Find where the given text appears and provide that cell's center as (X, Y) coordinate. 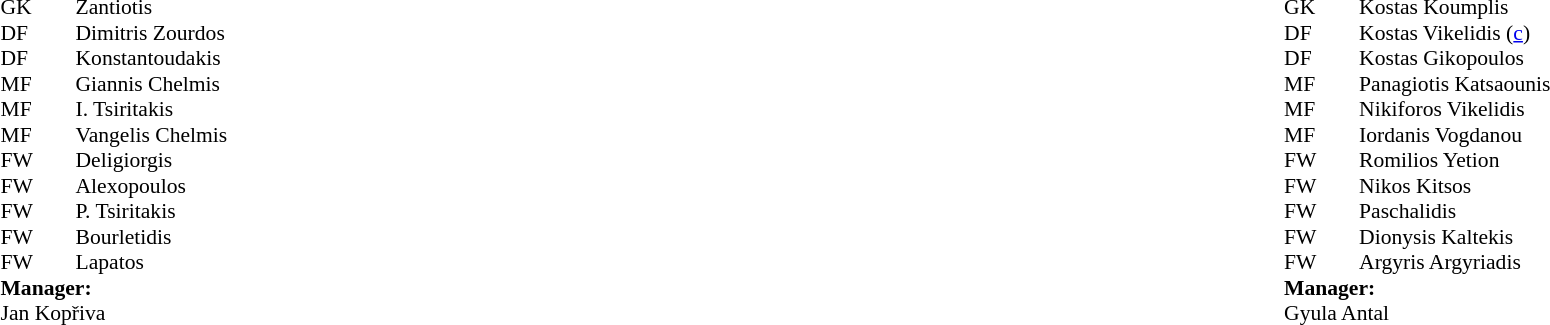
Giannis Chelmis (152, 84)
Nikiforos Vikelidis (1454, 109)
Iordanis Vogdanou (1454, 135)
Panagiotis Katsaounis (1454, 84)
P. Tsiritakis (152, 211)
I. Tsiritakis (152, 109)
Romilios Yetion (1454, 161)
Nikos Kitsos (1454, 186)
Vangelis Chelmis (152, 135)
Dionysis Kaltekis (1454, 237)
Kostas Gikopoulos (1454, 59)
Lapatos (152, 263)
Dimitris Zourdos (152, 33)
Argyris Argyriadis (1454, 263)
Alexopoulos (152, 186)
Kostas Vikelidis (c) (1454, 33)
Deligiorgis (152, 161)
Konstantoudakis (152, 59)
Paschalidis (1454, 211)
Bourletidis (152, 237)
